Find where the given text appears and provide that cell's center as (X, Y) coordinate. 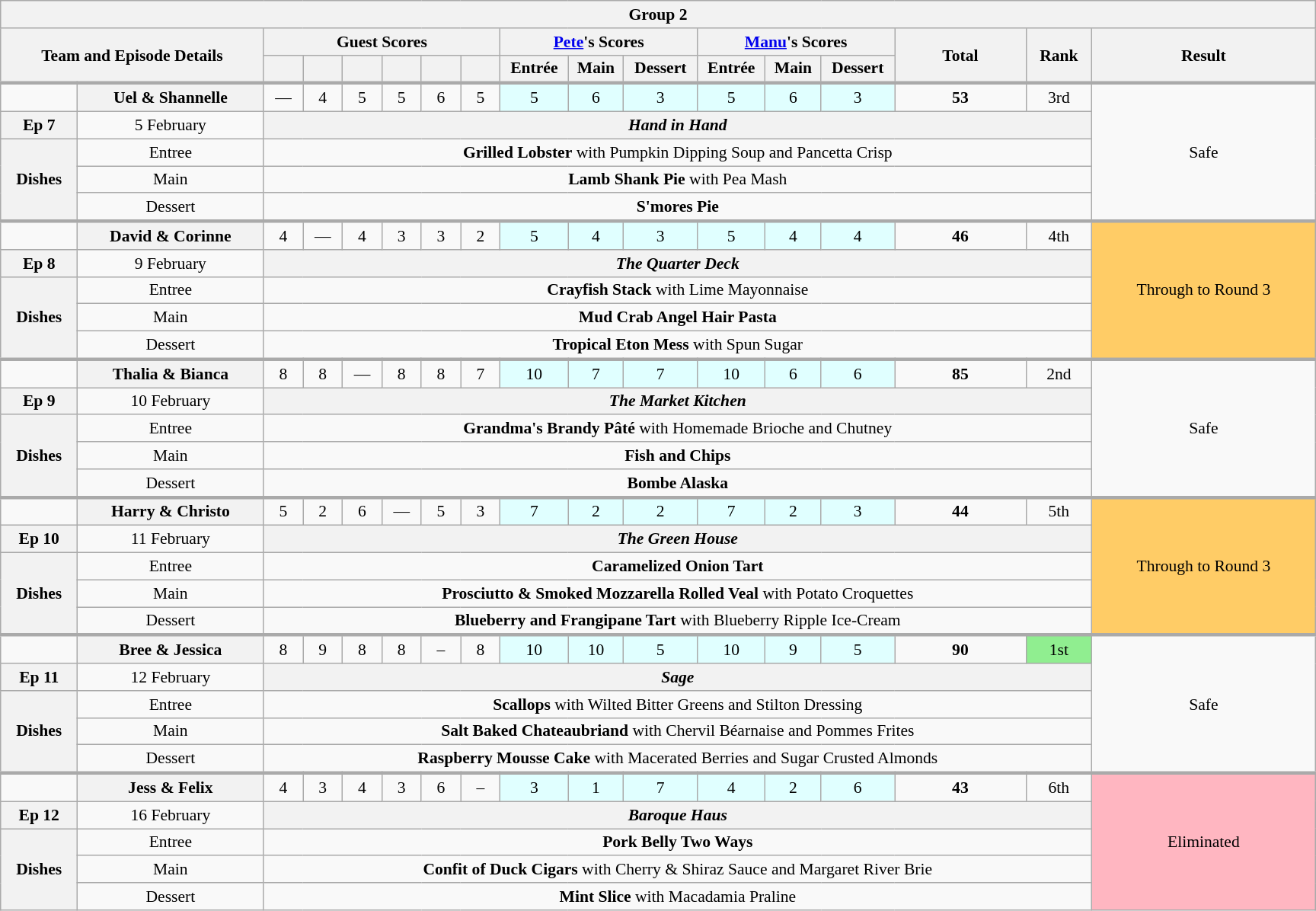
85 (961, 373)
Tropical Eton Mess with Spun Sugar (678, 346)
Bombe Alaska (678, 483)
The Quarter Deck (678, 264)
The Market Kitchen (678, 401)
Mint Slice with Macadamia Praline (678, 897)
43 (961, 788)
9 February (171, 264)
Blueberry and Frangipane Tart with Blueberry Ripple Ice-Cream (678, 622)
Ep 8 (40, 264)
S'mores Pie (678, 207)
Result (1204, 56)
Sage (678, 677)
1st (1059, 649)
Ep 9 (40, 401)
Grandma's Brandy Pâté with Homemade Brioche and Chutney (678, 429)
Grilled Lobster with Pumpkin Dipping Soup and Pancetta Crisp (678, 152)
5th (1059, 512)
Raspberry Mousse Cake with Macerated Berries and Sugar Crusted Almonds (678, 759)
12 February (171, 677)
Manu's Scores (797, 42)
44 (961, 512)
Harry & Christo (171, 512)
Ep 11 (40, 677)
1 (596, 788)
6th (1059, 788)
10 February (171, 401)
Thalia & Bianca (171, 373)
16 February (171, 815)
Mud Crab Angel Hair Pasta (678, 318)
5 February (171, 126)
David & Corinne (171, 236)
Ep 7 (40, 126)
Scallops with Wilted Bitter Greens and Stilton Dressing (678, 705)
Guest Scores (382, 42)
Ep 12 (40, 815)
Rank (1059, 56)
46 (961, 236)
Confit of Duck Cigars with Cherry & Shiraz Sauce and Margaret River Brie (678, 870)
Group 2 (658, 14)
Hand in Hand (678, 126)
3rd (1059, 97)
Fish and Chips (678, 455)
Jess & Felix (171, 788)
11 February (171, 539)
Uel & Shannelle (171, 97)
Eliminated (1204, 842)
Team and Episode Details (133, 56)
Pete's Scores (599, 42)
Lamb Shank Pie with Pea Mash (678, 180)
2nd (1059, 373)
The Green House (678, 539)
Pork Belly Two Ways (678, 842)
Caramelized Onion Tart (678, 567)
Baroque Haus (678, 815)
Crayfish Stack with Lime Mayonnaise (678, 290)
90 (961, 649)
Prosciutto & Smoked Mozzarella Rolled Veal with Potato Croquettes (678, 593)
Bree & Jessica (171, 649)
Total (961, 56)
Ep 10 (40, 539)
4th (1059, 236)
53 (961, 97)
Salt Baked Chateaubriand with Chervil Béarnaise and Pommes Frites (678, 731)
